Search for the cell housing the specified text and yield its [X, Y] center coordinate. 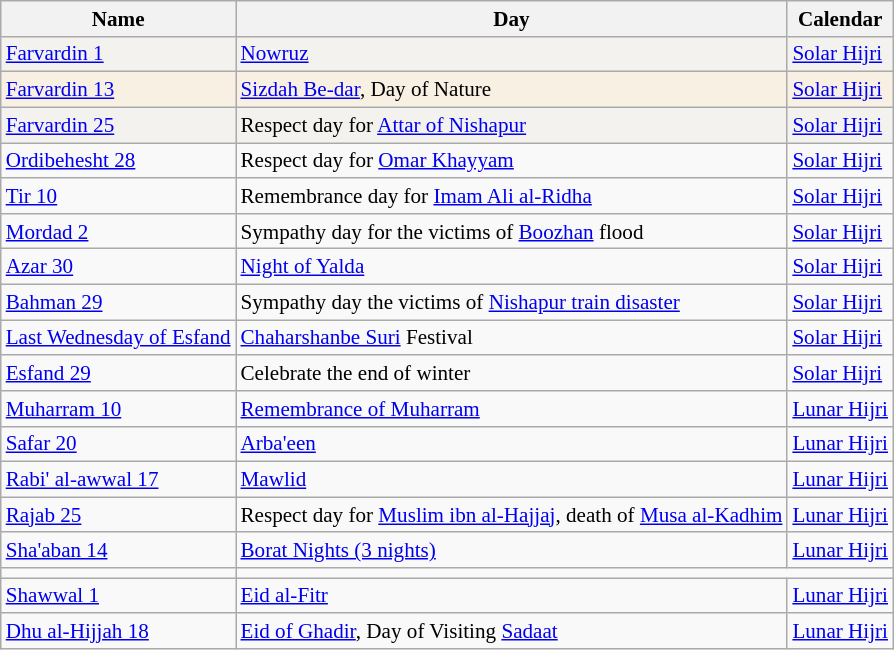
Tir 10 [118, 196]
Ordibehesht 28 [118, 160]
Calendar [840, 18]
Dhu al-Hijjah 18 [118, 630]
Mordad 2 [118, 230]
Last Wednesday of Esfand [118, 338]
Esfand 29 [118, 372]
Day [512, 18]
Remembrance day for Imam Ali al-Ridha [512, 196]
Farvardin 1 [118, 54]
Respect day for Omar Khayyam [512, 160]
Nowruz [512, 54]
Safar 20 [118, 444]
Eid of Ghadir, Day of Visiting Sadaat [512, 630]
Borat Nights (3 nights) [512, 550]
Eid al-Fitr [512, 596]
Sympathy day the victims of Nishapur train disaster [512, 302]
Shawwal 1 [118, 596]
Chaharshanbe Suri Festival [512, 338]
Rabi' al-awwal 17 [118, 480]
Arba'een [512, 444]
Farvardin 25 [118, 124]
Rajab 25 [118, 514]
Night of Yalda [512, 266]
Sizdah Be-dar, Day of Nature [512, 90]
Azar 30 [118, 266]
Mawlid [512, 480]
Bahman 29 [118, 302]
Sha'aban 14 [118, 550]
Name [118, 18]
Muharram 10 [118, 408]
Respect day for Attar of Nishapur [512, 124]
Celebrate the end of winter [512, 372]
Farvardin 13 [118, 90]
Sympathy day for the victims of Boozhan flood [512, 230]
Respect day for Muslim ibn al-Hajjaj, death of Musa al-Kadhim [512, 514]
Remembrance of Muharram [512, 408]
